For the text-containing cell, return its midpoint in (X, Y) coordinate format. 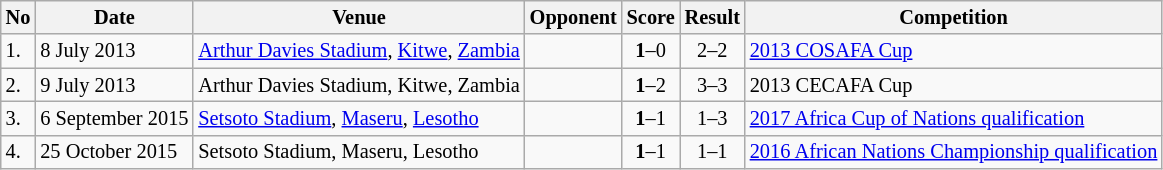
Score (651, 17)
No (18, 17)
2017 Africa Cup of Nations qualification (954, 118)
Date (114, 17)
Result (712, 17)
2016 African Nations Championship qualification (954, 152)
2. (18, 85)
4. (18, 152)
2013 CECAFA Cup (954, 85)
1. (18, 51)
2013 COSAFA Cup (954, 51)
1–2 (651, 85)
25 October 2015 (114, 152)
Competition (954, 17)
3–3 (712, 85)
6 September 2015 (114, 118)
Venue (358, 17)
3. (18, 118)
8 July 2013 (114, 51)
2–2 (712, 51)
9 July 2013 (114, 85)
Opponent (574, 17)
1–0 (651, 51)
1–3 (712, 118)
